Scan for the cell matching the given text and deliver its (x, y) coordinate at center. 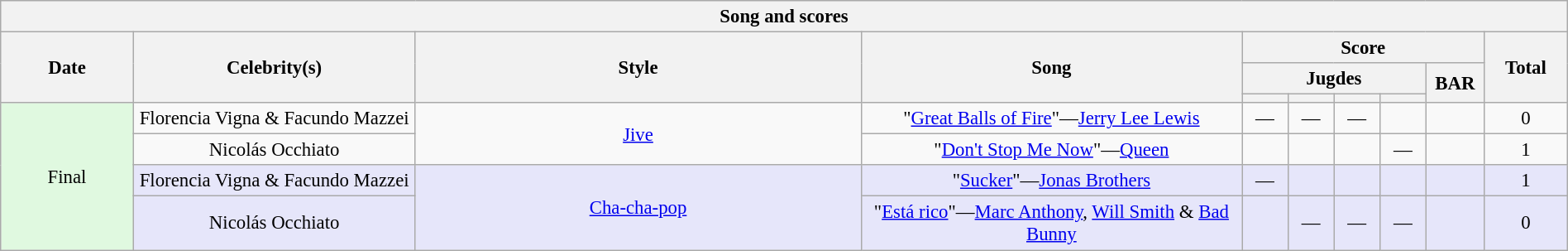
Jive (638, 134)
Celebrity(s) (275, 68)
Song (1052, 68)
Date (68, 68)
Style (638, 68)
Jugdes (1334, 79)
Cha-cha-pop (638, 208)
"Está rico"—Marc Anthony, Will Smith & Bad Bunny (1052, 224)
"Don't Stop Me Now"—Queen (1052, 150)
Score (1363, 48)
Song and scores (784, 17)
Total (1527, 68)
"Sucker"—Jonas Brothers (1052, 181)
Final (68, 176)
"Great Balls of Fire"—Jerry Lee Lewis (1052, 118)
BAR (1456, 83)
